Locate the cell with the specified text and output its (x, y) center coordinate. 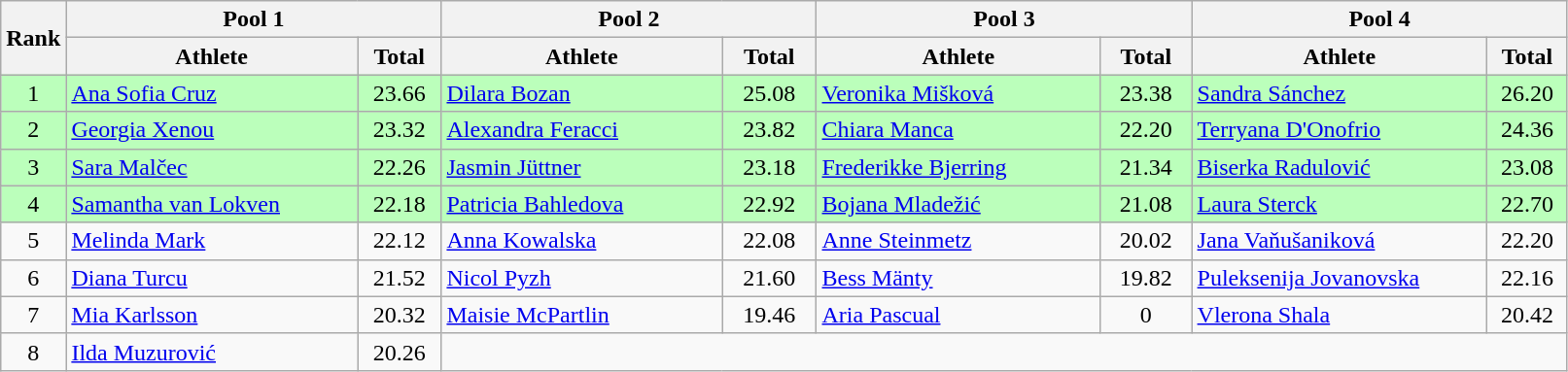
Sandra Sánchez (1340, 93)
Biserka Radulović (1340, 167)
24.36 (1527, 130)
4 (33, 204)
Bess Mänty (958, 278)
Anne Steinmetz (958, 241)
20.02 (1146, 241)
26.20 (1527, 93)
Alexandra Feracci (581, 130)
Ana Sofia Cruz (212, 93)
25.08 (770, 93)
22.92 (770, 204)
22.26 (400, 167)
23.18 (770, 167)
23.32 (400, 130)
Nicol Pyzh (581, 278)
Aria Pascual (958, 315)
Sara Malčec (212, 167)
Laura Sterck (1340, 204)
23.08 (1527, 167)
Pool 4 (1379, 19)
Patricia Bahledova (581, 204)
Samantha van Lokven (212, 204)
22.08 (770, 241)
21.60 (770, 278)
23.66 (400, 93)
20.26 (400, 352)
7 (33, 315)
3 (33, 167)
Frederikke Bjerring (958, 167)
2 (33, 130)
Chiara Manca (958, 130)
Terryana D'Onofrio (1340, 130)
23.82 (770, 130)
Anna Kowalska (581, 241)
20.42 (1527, 315)
Pool 3 (1004, 19)
22.70 (1527, 204)
Mia Karlsson (212, 315)
Vlerona Shala (1340, 315)
Diana Turcu (212, 278)
0 (1146, 315)
6 (33, 278)
1 (33, 93)
Pool 2 (629, 19)
5 (33, 241)
Pool 1 (254, 19)
20.32 (400, 315)
22.16 (1527, 278)
23.38 (1146, 93)
19.82 (1146, 278)
21.34 (1146, 167)
Melinda Mark (212, 241)
22.12 (400, 241)
Bojana Mladežić (958, 204)
21.52 (400, 278)
22.18 (400, 204)
Rank (33, 38)
Jasmin Jüttner (581, 167)
Veronika Mišková (958, 93)
Ilda Muzurović (212, 352)
8 (33, 352)
Maisie McPartlin (581, 315)
Jana Vaňušaniková (1340, 241)
Georgia Xenou (212, 130)
19.46 (770, 315)
Dilara Bozan (581, 93)
21.08 (1146, 204)
Puleksenija Jovanovska (1340, 278)
